Find where the given text appears and provide that cell's center as [x, y] coordinate. 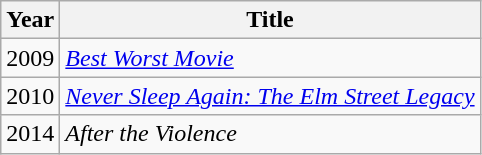
After the Violence [270, 134]
2009 [30, 58]
Best Worst Movie [270, 58]
Year [30, 20]
2014 [30, 134]
Title [270, 20]
2010 [30, 96]
Never Sleep Again: The Elm Street Legacy [270, 96]
